Pinpoint the cell where the given text exists, returning its (X, Y) midpoint coordinate. 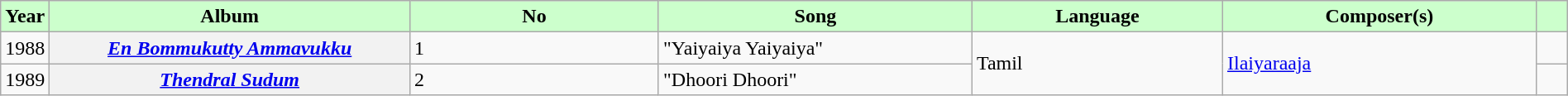
Language (1097, 17)
Tamil (1097, 64)
Year (25, 17)
Album (230, 17)
En Bommukutty Ammavukku (230, 48)
Song (815, 17)
"Dhoori Dhoori" (815, 79)
2 (534, 79)
No (534, 17)
"Yaiyaiya Yaiyaiya" (815, 48)
Ilaiyaraaja (1379, 64)
Thendral Sudum (230, 79)
1 (534, 48)
1989 (25, 79)
Composer(s) (1379, 17)
1988 (25, 48)
